Detect which cell encompasses the target text, then output its (X, Y) center coordinate. 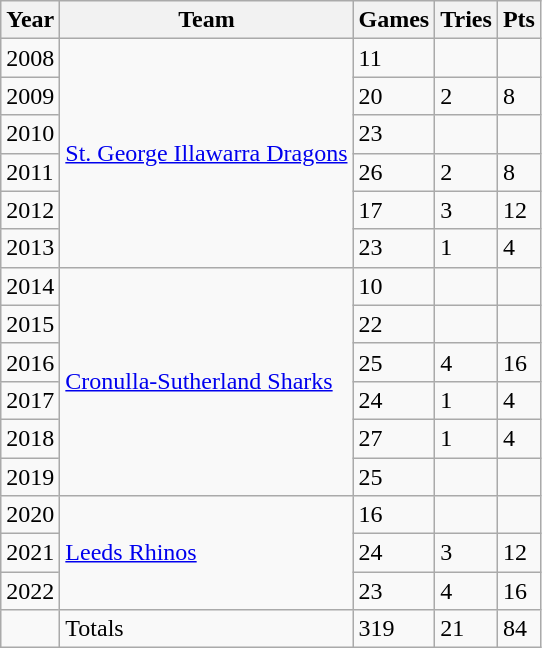
27 (394, 438)
26 (394, 172)
2022 (30, 591)
21 (466, 629)
Cronulla-Sutherland Sharks (206, 381)
22 (394, 324)
Pts (518, 20)
2009 (30, 96)
2008 (30, 58)
2010 (30, 134)
Tries (466, 20)
2016 (30, 362)
20 (394, 96)
Year (30, 20)
2021 (30, 553)
Team (206, 20)
St. George Illawarra Dragons (206, 153)
Totals (206, 629)
319 (394, 629)
2018 (30, 438)
84 (518, 629)
10 (394, 286)
Games (394, 20)
17 (394, 210)
Leeds Rhinos (206, 553)
2015 (30, 324)
11 (394, 58)
2011 (30, 172)
2017 (30, 400)
2020 (30, 515)
2012 (30, 210)
2014 (30, 286)
2013 (30, 248)
2019 (30, 477)
